Pinpoint the cell where the given text exists, returning its (x, y) midpoint coordinate. 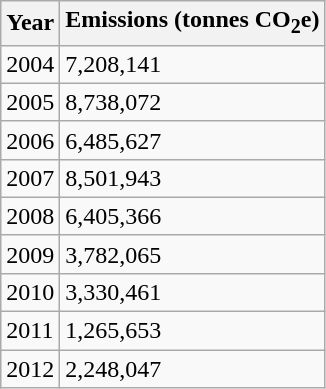
2005 (30, 102)
2007 (30, 178)
8,738,072 (192, 102)
Emissions (tonnes CO2e) (192, 23)
3,782,065 (192, 254)
2008 (30, 216)
2009 (30, 254)
2011 (30, 331)
8,501,943 (192, 178)
2006 (30, 140)
6,405,366 (192, 216)
3,330,461 (192, 292)
2,248,047 (192, 369)
7,208,141 (192, 64)
2004 (30, 64)
2012 (30, 369)
1,265,653 (192, 331)
Year (30, 23)
6,485,627 (192, 140)
2010 (30, 292)
